Capture the cell that displays the provided text and extract its [x, y] central coordinate. 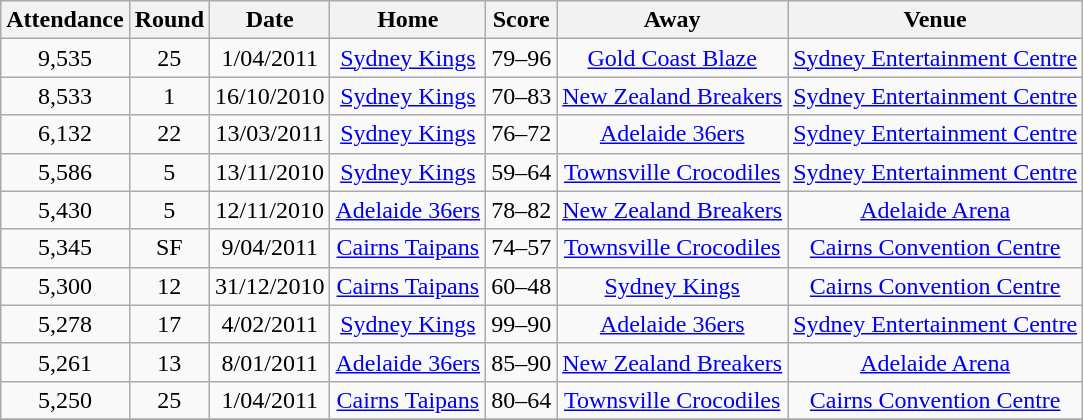
85–90 [522, 362]
8,533 [65, 96]
6,132 [65, 134]
16/10/2010 [270, 96]
Gold Coast Blaze [672, 58]
Date [270, 20]
59–64 [522, 172]
13/11/2010 [270, 172]
5,586 [65, 172]
Score [522, 20]
5,300 [65, 286]
Home [408, 20]
5,250 [65, 400]
13 [169, 362]
5,345 [65, 248]
70–83 [522, 96]
Attendance [65, 20]
79–96 [522, 58]
Round [169, 20]
9,535 [65, 58]
9/04/2011 [270, 248]
76–72 [522, 134]
80–64 [522, 400]
12/11/2010 [270, 210]
12 [169, 286]
5,430 [65, 210]
74–57 [522, 248]
99–90 [522, 324]
1 [169, 96]
31/12/2010 [270, 286]
5,278 [65, 324]
8/01/2011 [270, 362]
SF [169, 248]
4/02/2011 [270, 324]
Away [672, 20]
60–48 [522, 286]
Venue [936, 20]
17 [169, 324]
78–82 [522, 210]
13/03/2011 [270, 134]
22 [169, 134]
5,261 [65, 362]
